For the text-containing cell, return its midpoint in [x, y] coordinate format. 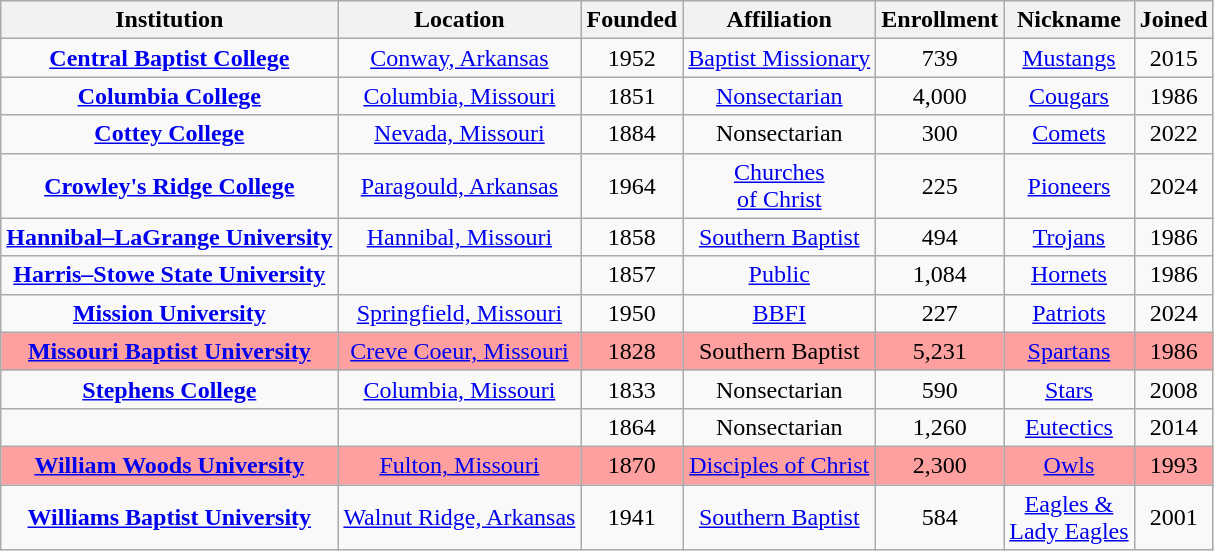
Spartans [1069, 351]
Missouri Baptist University [170, 351]
Nevada, Missouri [460, 134]
Stars [1069, 389]
Hornets [1069, 275]
584 [940, 516]
Eagles &Lady Eagles [1069, 516]
Crowley's Ridge College [170, 186]
2,300 [940, 465]
Owls [1069, 465]
Creve Coeur, Missouri [460, 351]
Public [780, 275]
Walnut Ridge, Arkansas [460, 516]
1884 [632, 134]
1,084 [940, 275]
Nickname [1069, 20]
Baptist Missionary [780, 58]
Enrollment [940, 20]
1870 [632, 465]
Location [460, 20]
Hannibal–LaGrange University [170, 237]
Patriots [1069, 313]
Trojans [1069, 237]
Cottey College [170, 134]
Conway, Arkansas [460, 58]
Cougars [1069, 96]
2015 [1174, 58]
1950 [632, 313]
Fulton, Missouri [460, 465]
2022 [1174, 134]
Institution [170, 20]
Stephens College [170, 389]
1952 [632, 58]
2001 [1174, 516]
1828 [632, 351]
Comets [1069, 134]
225 [940, 186]
1993 [1174, 465]
Harris–Stowe State University [170, 275]
2014 [1174, 427]
Central Baptist College [170, 58]
Affiliation [780, 20]
1964 [632, 186]
Hannibal, Missouri [460, 237]
William Woods University [170, 465]
1858 [632, 237]
Paragould, Arkansas [460, 186]
Founded [632, 20]
Mission University [170, 313]
Mustangs [1069, 58]
494 [940, 237]
1833 [632, 389]
5,231 [940, 351]
1941 [632, 516]
1864 [632, 427]
Pioneers [1069, 186]
Churchesof Christ [780, 186]
Williams Baptist University [170, 516]
739 [940, 58]
Columbia College [170, 96]
1,260 [940, 427]
4,000 [940, 96]
Disciples of Christ [780, 465]
BBFI [780, 313]
1851 [632, 96]
300 [940, 134]
1857 [632, 275]
590 [940, 389]
Joined [1174, 20]
Springfield, Missouri [460, 313]
227 [940, 313]
2008 [1174, 389]
Eutectics [1069, 427]
